Output the [X, Y] coordinate of the center of the cell containing the given text.  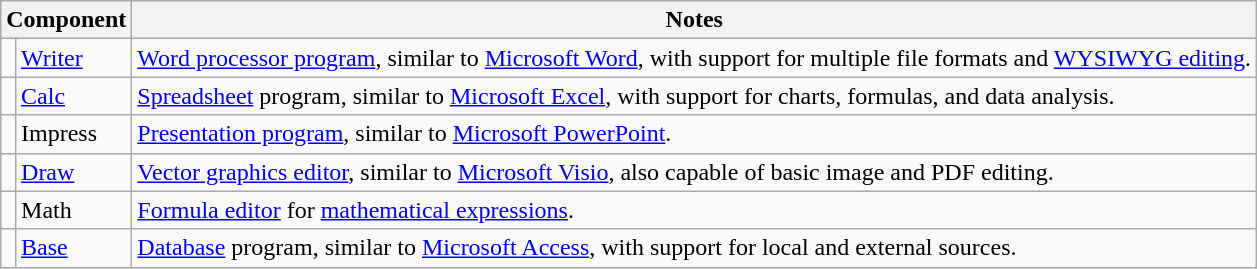
Component [66, 20]
Base [74, 248]
Word processor program, similar to Microsoft Word, with support for multiple file formats and WYSIWYG editing. [694, 58]
Writer [74, 58]
Impress [74, 134]
Presentation program, similar to Microsoft PowerPoint. [694, 134]
Vector graphics editor, similar to Microsoft Visio, also capable of basic image and PDF editing. [694, 172]
Database program, similar to Microsoft Access, with support for local and external sources. [694, 248]
Calc [74, 96]
Spreadsheet program, similar to Microsoft Excel, with support for charts, formulas, and data analysis. [694, 96]
Draw [74, 172]
Math [74, 210]
Notes [694, 20]
Formula editor for mathematical expressions. [694, 210]
